Search for the cell housing the specified text and yield its [X, Y] center coordinate. 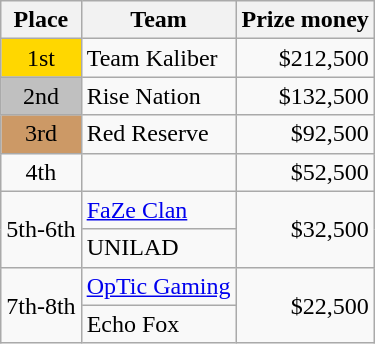
Echo Fox [158, 324]
Prize money [305, 20]
$132,500 [305, 96]
2nd [41, 96]
Team [158, 20]
$22,500 [305, 305]
$52,500 [305, 172]
Rise Nation [158, 96]
OpTic Gaming [158, 286]
5th-6th [41, 229]
FaZe Clan [158, 210]
4th [41, 172]
$92,500 [305, 134]
7th-8th [41, 305]
$32,500 [305, 229]
Place [41, 20]
UNILAD [158, 248]
Red Reserve [158, 134]
1st [41, 58]
Team Kaliber [158, 58]
$212,500 [305, 58]
3rd [41, 134]
